Scan for the cell matching the given text and deliver its (x, y) coordinate at center. 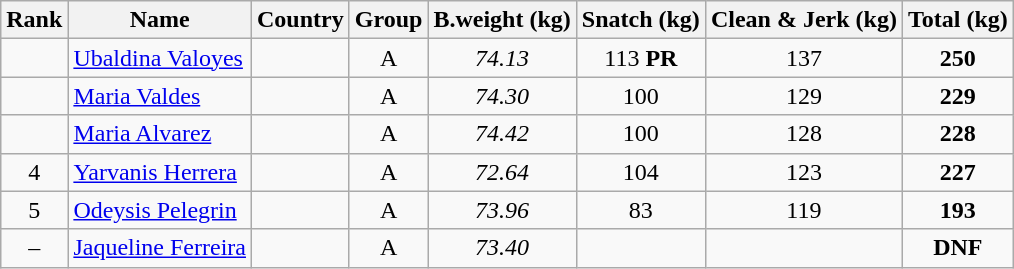
DNF (958, 248)
74.13 (502, 58)
137 (804, 58)
Snatch (kg) (640, 20)
Name (160, 20)
Odeysis Pelegrin (160, 210)
Maria Alvarez (160, 134)
229 (958, 96)
128 (804, 134)
B.weight (kg) (502, 20)
73.96 (502, 210)
250 (958, 58)
123 (804, 172)
– (34, 248)
Maria Valdes (160, 96)
4 (34, 172)
193 (958, 210)
74.42 (502, 134)
104 (640, 172)
73.40 (502, 248)
228 (958, 134)
5 (34, 210)
Group (388, 20)
Yarvanis Herrera (160, 172)
74.30 (502, 96)
Country (301, 20)
83 (640, 210)
227 (958, 172)
Rank (34, 20)
Total (kg) (958, 20)
72.64 (502, 172)
Jaqueline Ferreira (160, 248)
113 PR (640, 58)
Clean & Jerk (kg) (804, 20)
129 (804, 96)
119 (804, 210)
Ubaldina Valoyes (160, 58)
